Output the (X, Y) coordinate of the center of the cell containing the given text.  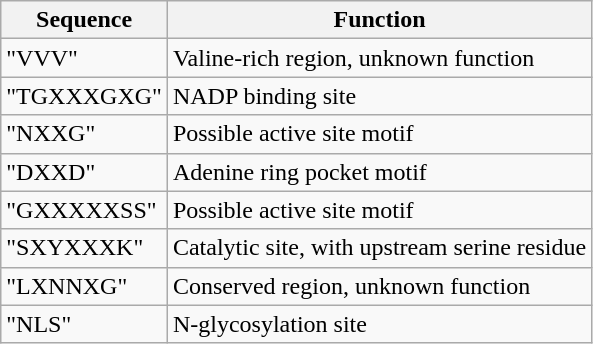
Function (379, 20)
Valine-rich region, unknown function (379, 58)
"NXXG" (84, 134)
Adenine ring pocket motif (379, 172)
Catalytic site, with upstream serine residue (379, 248)
NADP binding site (379, 96)
"GXXXXXSS" (84, 210)
Sequence (84, 20)
"TGXXXGXG" (84, 96)
N-glycosylation site (379, 324)
Conserved region, unknown function (379, 286)
"SXYXXXK" (84, 248)
"VVV" (84, 58)
"NLS" (84, 324)
"LXNNXG" (84, 286)
"DXXD" (84, 172)
